Find where the given text appears and provide that cell's center as (x, y) coordinate. 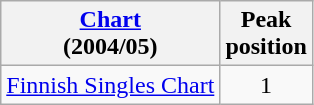
1 (266, 85)
Chart(2004/05) (110, 34)
Peakposition (266, 34)
Finnish Singles Chart (110, 85)
